Output the (x, y) coordinate of the center of the cell containing the given text.  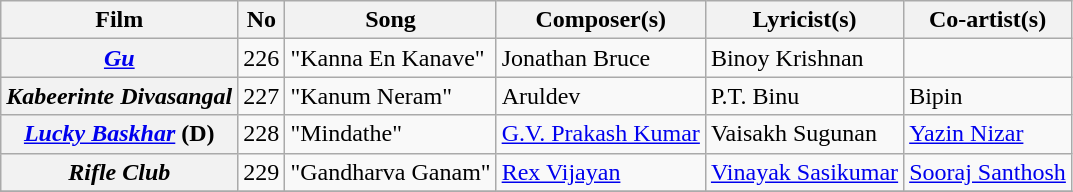
G.V. Prakash Kumar (600, 134)
Song (390, 20)
Composer(s) (600, 20)
226 (262, 58)
Vinayak Sasikumar (804, 172)
"Gandharva Ganam" (390, 172)
"Kanum Neram" (390, 96)
Gu (120, 58)
No (262, 20)
Aruldev (600, 96)
Vaisakh Sugunan (804, 134)
Lucky Baskhar (D) (120, 134)
Jonathan Bruce (600, 58)
227 (262, 96)
"Kanna En Kanave" (390, 58)
Yazin Nizar (988, 134)
"Mindathe" (390, 134)
Lyricist(s) (804, 20)
Bipin (988, 96)
Rifle Club (120, 172)
Co-artist(s) (988, 20)
229 (262, 172)
228 (262, 134)
Kabeerinte Divasangal (120, 96)
Sooraj Santhosh (988, 172)
Rex Vijayan (600, 172)
Binoy Krishnan (804, 58)
P.T. Binu (804, 96)
Film (120, 20)
